Capture the cell that displays the provided text and extract its [x, y] central coordinate. 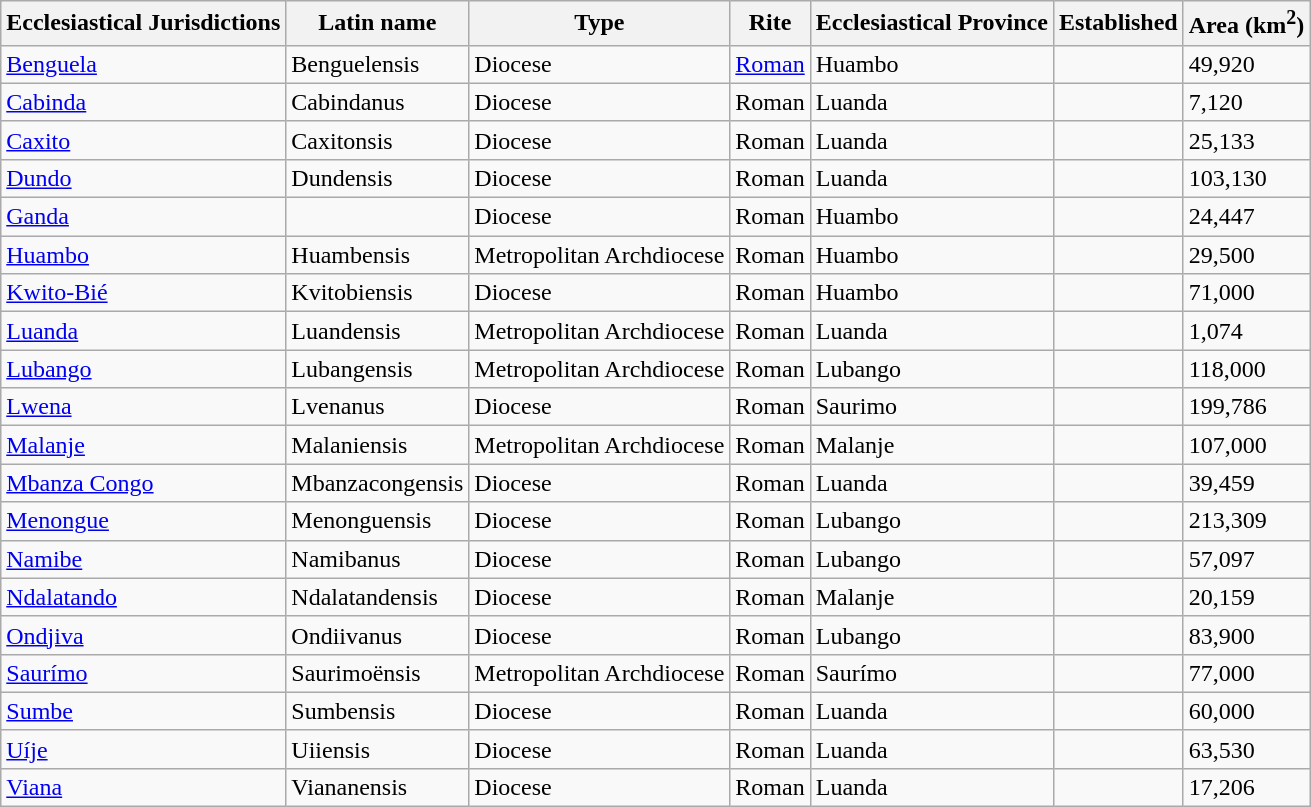
107,000 [1246, 445]
Viananensis [378, 787]
39,459 [1246, 483]
Kvitobiensis [378, 293]
Saurimo [932, 407]
29,500 [1246, 255]
Namibanus [378, 559]
Cabinda [144, 102]
7,120 [1246, 102]
63,530 [1246, 749]
Caxitonsis [378, 140]
Mbanzacongensis [378, 483]
Malaniensis [378, 445]
Ecclesiastical Province [932, 24]
83,900 [1246, 635]
25,133 [1246, 140]
20,159 [1246, 597]
Mbanza Congo [144, 483]
Dundensis [378, 178]
Established [1118, 24]
Benguelensis [378, 64]
Ondiivanus [378, 635]
17,206 [1246, 787]
49,920 [1246, 64]
57,097 [1246, 559]
Ecclesiastical Jurisdictions [144, 24]
Luandensis [378, 331]
Caxito [144, 140]
Dundo [144, 178]
Cabindanus [378, 102]
Huambensis [378, 255]
Area (km2) [1246, 24]
213,309 [1246, 521]
24,447 [1246, 217]
Menongue [144, 521]
118,000 [1246, 369]
77,000 [1246, 673]
Uíje [144, 749]
1,074 [1246, 331]
Type [600, 24]
Ndalatando [144, 597]
Benguela [144, 64]
Lvenanus [378, 407]
71,000 [1246, 293]
Kwito-Bié [144, 293]
Sumbensis [378, 711]
Viana [144, 787]
Menonguensis [378, 521]
Ganda [144, 217]
199,786 [1246, 407]
103,130 [1246, 178]
60,000 [1246, 711]
Rite [770, 24]
Sumbe [144, 711]
Uiiensis [378, 749]
Latin name [378, 24]
Ndalatandensis [378, 597]
Lwena [144, 407]
Lubangensis [378, 369]
Saurimoënsis [378, 673]
Namibe [144, 559]
Ondjiva [144, 635]
